Output the (X, Y) coordinate of the center of the cell containing the given text.  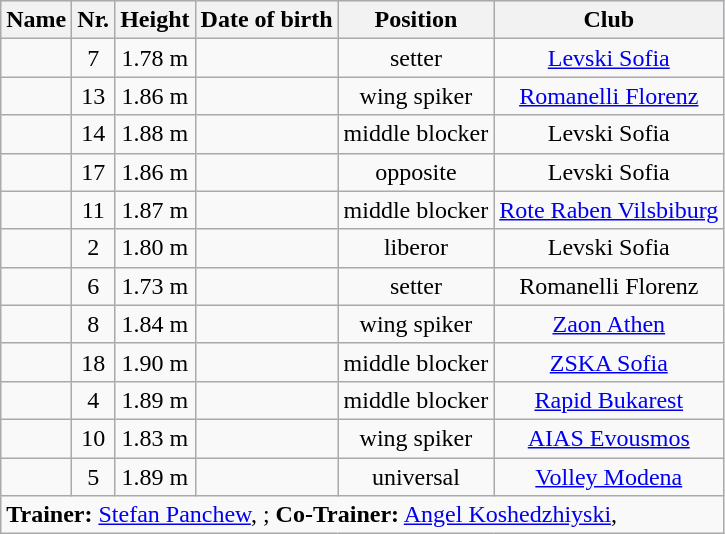
13 (94, 96)
1.80 m (155, 248)
universal (416, 477)
2 (94, 248)
Date of birth (266, 20)
Height (155, 20)
Volley Modena (609, 477)
1.90 m (155, 362)
1.87 m (155, 210)
1.84 m (155, 324)
8 (94, 324)
5 (94, 477)
7 (94, 58)
4 (94, 400)
Zaon Athen (609, 324)
14 (94, 134)
AIAS Evousmos (609, 438)
18 (94, 362)
10 (94, 438)
Trainer: Stefan Panchew, ; Co-Trainer: Angel Koshedzhiyski, (362, 515)
1.73 m (155, 286)
1.88 m (155, 134)
Name (36, 20)
11 (94, 210)
6 (94, 286)
Rapid Bukarest (609, 400)
opposite (416, 172)
Nr. (94, 20)
Club (609, 20)
ZSKA Sofia (609, 362)
1.83 m (155, 438)
17 (94, 172)
1.78 m (155, 58)
Position (416, 20)
liberor (416, 248)
Rote Raben Vilsbiburg (609, 210)
